Return [x, y] of the center of cell containing provided text 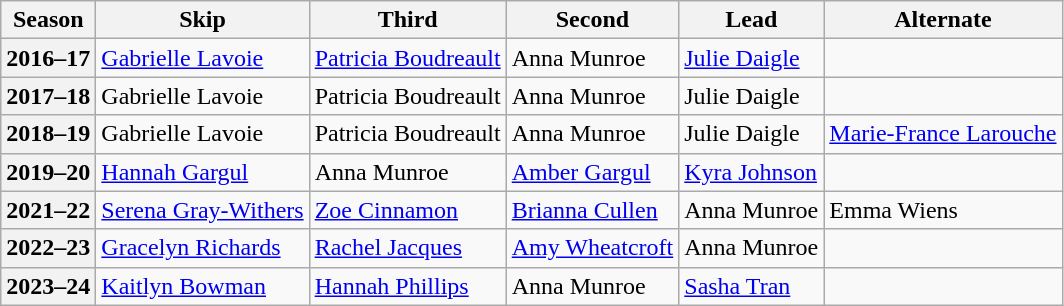
2021–22 [48, 210]
Kaitlyn Bowman [202, 286]
Second [592, 20]
Hannah Gargul [202, 172]
Zoe Cinnamon [408, 210]
Gracelyn Richards [202, 248]
Serena Gray-Withers [202, 210]
Amber Gargul [592, 172]
Season [48, 20]
Alternate [943, 20]
Emma Wiens [943, 210]
2018–19 [48, 134]
2023–24 [48, 286]
Third [408, 20]
Hannah Phillips [408, 286]
Brianna Cullen [592, 210]
2017–18 [48, 96]
2022–23 [48, 248]
Kyra Johnson [752, 172]
2016–17 [48, 58]
Marie-France Larouche [943, 134]
2019–20 [48, 172]
Skip [202, 20]
Sasha Tran [752, 286]
Lead [752, 20]
Rachel Jacques [408, 248]
Amy Wheatcroft [592, 248]
